Determine the [x, y] coordinate at the center of the cell enclosing the given text.  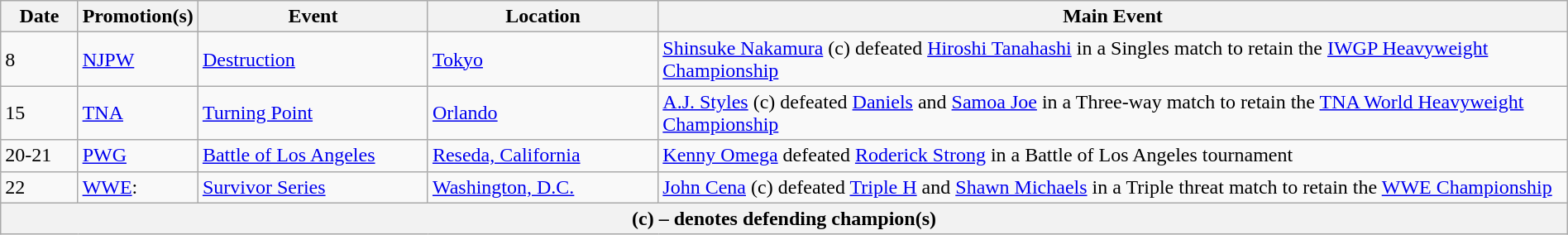
Washington, D.C. [543, 187]
Location [543, 17]
Turning Point [313, 113]
A.J. Styles (c) defeated Daniels and Samoa Joe in a Three-way match to retain the TNA World Heavyweight Championship [1113, 113]
Reseda, California [543, 156]
Main Event [1113, 17]
(c) – denotes defending champion(s) [784, 218]
Destruction [313, 60]
15 [40, 113]
NJPW [137, 60]
22 [40, 187]
Promotion(s) [137, 17]
Orlando [543, 113]
20-21 [40, 156]
Date [40, 17]
John Cena (c) defeated Triple H and Shawn Michaels in a Triple threat match to retain the WWE Championship [1113, 187]
Tokyo [543, 60]
Shinsuke Nakamura (c) defeated Hiroshi Tanahashi in a Singles match to retain the IWGP Heavyweight Championship [1113, 60]
Survivor Series [313, 187]
Battle of Los Angeles [313, 156]
PWG [137, 156]
Kenny Omega defeated Roderick Strong in a Battle of Los Angeles tournament [1113, 156]
8 [40, 60]
WWE: [137, 187]
Event [313, 17]
TNA [137, 113]
